Determine the (X, Y) coordinate at the center of the cell enclosing the given text.  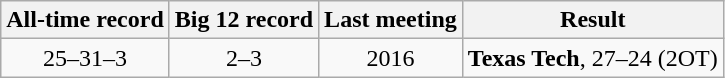
Result (592, 20)
2–3 (244, 58)
Last meeting (391, 20)
25–31–3 (86, 58)
Texas Tech, 27–24 (2OT) (592, 58)
2016 (391, 58)
Big 12 record (244, 20)
All-time record (86, 20)
